Capture the cell that displays the provided text and extract its (x, y) central coordinate. 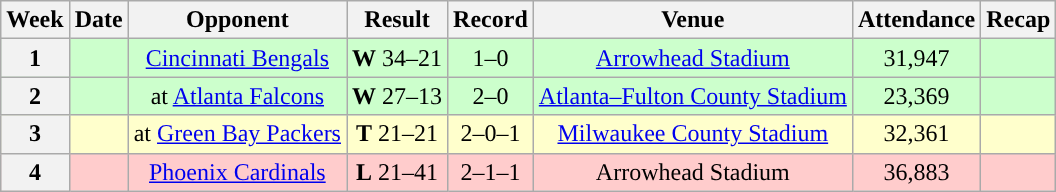
at Green Bay Packers (237, 134)
W 34–21 (396, 58)
Result (396, 20)
1–0 (491, 58)
2–0–1 (491, 134)
Milwaukee County Stadium (692, 134)
Venue (692, 20)
23,369 (916, 96)
Week (35, 20)
L 21–41 (396, 172)
2–0 (491, 96)
Attendance (916, 20)
36,883 (916, 172)
Record (491, 20)
Phoenix Cardinals (237, 172)
Atlanta–Fulton County Stadium (692, 96)
Recap (1018, 20)
Cincinnati Bengals (237, 58)
Opponent (237, 20)
T 21–21 (396, 134)
32,361 (916, 134)
W 27–13 (396, 96)
2 (35, 96)
2–1–1 (491, 172)
1 (35, 58)
Date (98, 20)
3 (35, 134)
31,947 (916, 58)
4 (35, 172)
at Atlanta Falcons (237, 96)
